Scan for the cell matching the given text and deliver its [x, y] coordinate at center. 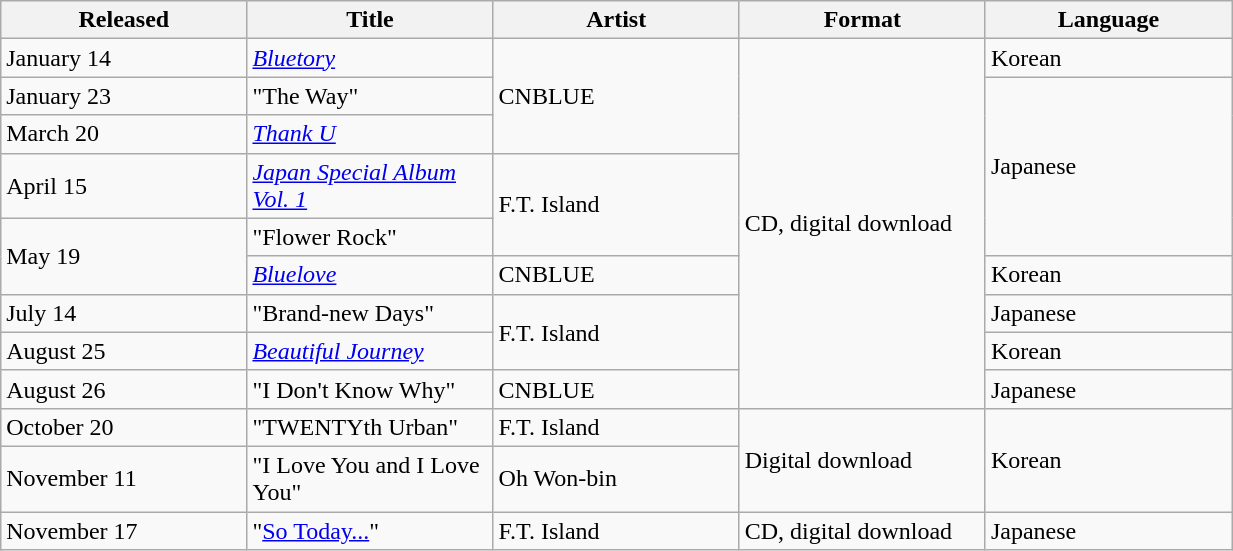
Oh Won-bin [616, 478]
"Flower Rock" [370, 237]
Bluelove [370, 275]
Thank U [370, 134]
"Brand-new Days" [370, 313]
"I Love You and I Love You" [370, 478]
July 14 [124, 313]
"The Way" [370, 96]
November 17 [124, 531]
August 25 [124, 351]
April 15 [124, 186]
Artist [616, 20]
October 20 [124, 427]
Format [862, 20]
May 19 [124, 256]
Title [370, 20]
January 23 [124, 96]
Bluetory [370, 58]
Beautiful Journey [370, 351]
"TWENTYth Urban" [370, 427]
January 14 [124, 58]
March 20 [124, 134]
Digital download [862, 460]
"I Don't Know Why" [370, 389]
November 11 [124, 478]
"So Today..." [370, 531]
August 26 [124, 389]
Released [124, 20]
Language [1108, 20]
Japan Special Album Vol. 1 [370, 186]
